Identify which cell holds the provided text, then report its (X, Y) central coordinate. 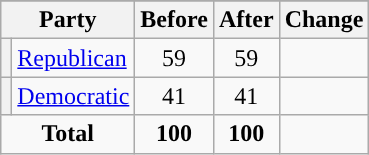
Total (68, 134)
Republican (74, 58)
Before (174, 20)
After (246, 20)
Party (68, 20)
Change (324, 20)
Democratic (74, 96)
